Provide the (X, Y) coordinate of the cell's center where the given text is located.  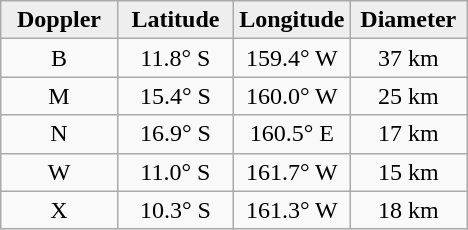
X (59, 210)
37 km (408, 58)
160.0° W (292, 96)
B (59, 58)
10.3° S (175, 210)
11.0° S (175, 172)
17 km (408, 134)
11.8° S (175, 58)
M (59, 96)
18 km (408, 210)
N (59, 134)
Doppler (59, 20)
15 km (408, 172)
159.4° W (292, 58)
Longitude (292, 20)
16.9° S (175, 134)
160.5° E (292, 134)
161.7° W (292, 172)
Diameter (408, 20)
W (59, 172)
15.4° S (175, 96)
161.3° W (292, 210)
25 km (408, 96)
Latitude (175, 20)
